Output the [x, y] coordinate of the center of the cell containing the given text.  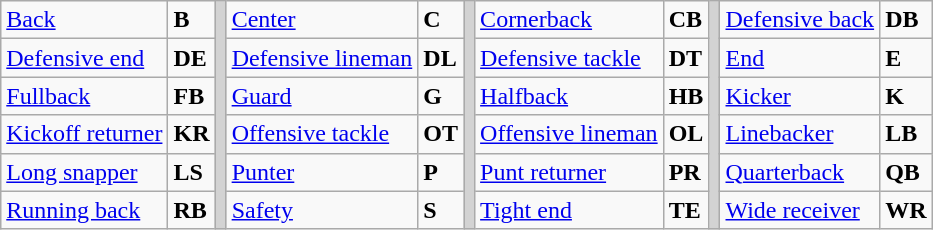
KR [192, 134]
S [441, 210]
LS [192, 172]
Defensive end [84, 58]
Cornerback [570, 20]
WR [906, 210]
Long snapper [84, 172]
End [800, 58]
Fullback [84, 96]
CB [686, 20]
Center [322, 20]
Defensive tackle [570, 58]
P [441, 172]
DB [906, 20]
Kickoff returner [84, 134]
Wide receiver [800, 210]
Safety [322, 210]
HB [686, 96]
DE [192, 58]
PR [686, 172]
Punt returner [570, 172]
OL [686, 134]
Quarterback [800, 172]
G [441, 96]
Linebacker [800, 134]
Defensive back [800, 20]
RB [192, 210]
TE [686, 210]
QB [906, 172]
Kicker [800, 96]
Offensive lineman [570, 134]
DL [441, 58]
B [192, 20]
Defensive lineman [322, 58]
C [441, 20]
DT [686, 58]
FB [192, 96]
LB [906, 134]
E [906, 58]
Running back [84, 210]
Tight end [570, 210]
Punter [322, 172]
Back [84, 20]
Guard [322, 96]
K [906, 96]
OT [441, 134]
Halfback [570, 96]
Offensive tackle [322, 134]
